Locate the cell with the specified text and output its [X, Y] center coordinate. 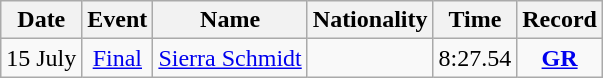
Final [118, 58]
Date [42, 20]
15 July [42, 58]
Time [475, 20]
Event [118, 20]
Sierra Schmidt [230, 58]
Name [230, 20]
Nationality [370, 20]
GR [560, 58]
8:27.54 [475, 58]
Record [560, 20]
